Capture the cell that displays the provided text and extract its (X, Y) central coordinate. 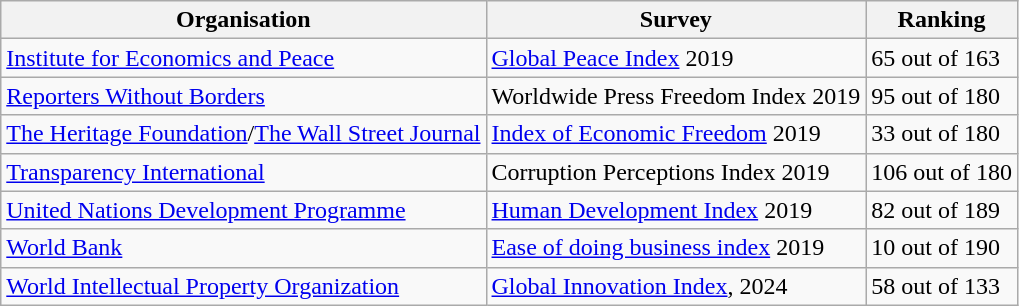
Worldwide Press Freedom Index 2019 (676, 96)
Ranking (942, 20)
65 out of 163 (942, 58)
10 out of 190 (942, 248)
33 out of 180 (942, 134)
Institute for Economics and Peace (244, 58)
Human Development Index 2019 (676, 210)
Organisation (244, 20)
106 out of 180 (942, 172)
Corruption Perceptions Index 2019 (676, 172)
95 out of 180 (942, 96)
The Heritage Foundation/The Wall Street Journal (244, 134)
World Intellectual Property Organization (244, 286)
Ease of doing business index 2019 (676, 248)
Index of Economic Freedom 2019 (676, 134)
Survey (676, 20)
Global Peace Index 2019 (676, 58)
Transparency International (244, 172)
58 out of 133 (942, 286)
World Bank (244, 248)
Reporters Without Borders (244, 96)
United Nations Development Programme (244, 210)
Global Innovation Index, 2024 (676, 286)
82 out of 189 (942, 210)
